Identify which cell holds the provided text, then report its [X, Y] central coordinate. 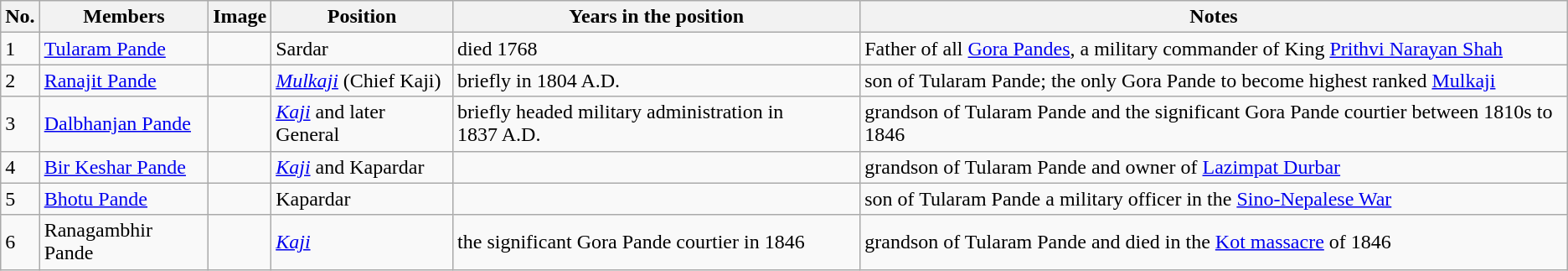
the significant Gora Pande courtier in 1846 [657, 242]
1 [20, 49]
Members [124, 17]
Tularam Pande [124, 49]
grandson of Tularam Pande and owner of Lazimpat Durbar [1215, 167]
Mulkaji (Chief Kaji) [362, 81]
Ranagambhir Pande [124, 242]
grandson of Tularam Pande and died in the Kot massacre of 1846 [1215, 242]
Father of all Gora Pandes, a military commander of King Prithvi Narayan Shah [1215, 49]
son of Tularam Pande; the only Gora Pande to become highest ranked Mulkaji [1215, 81]
briefly headed military administration in 1837 A.D. [657, 124]
Sardar [362, 49]
grandson of Tularam Pande and the significant Gora Pande courtier between 1810s to 1846 [1215, 124]
Years in the position [657, 17]
No. [20, 17]
Kaji and Kapardar [362, 167]
6 [20, 242]
3 [20, 124]
Dalbhanjan Pande [124, 124]
Ranajit Pande [124, 81]
Position [362, 17]
Kaji and later General [362, 124]
died 1768 [657, 49]
briefly in 1804 A.D. [657, 81]
Notes [1215, 17]
4 [20, 167]
son of Tularam Pande a military officer in the Sino-Nepalese War [1215, 199]
2 [20, 81]
Kaji [362, 242]
5 [20, 199]
Image [240, 17]
Bir Keshar Pande [124, 167]
Kapardar [362, 199]
Bhotu Pande [124, 199]
